Extract the (X, Y) coordinate from the center of the cell holding the provided text.  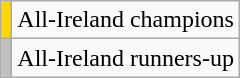
All-Ireland runners-up (126, 58)
All-Ireland champions (126, 20)
